Return (x, y) of the center of cell containing provided text 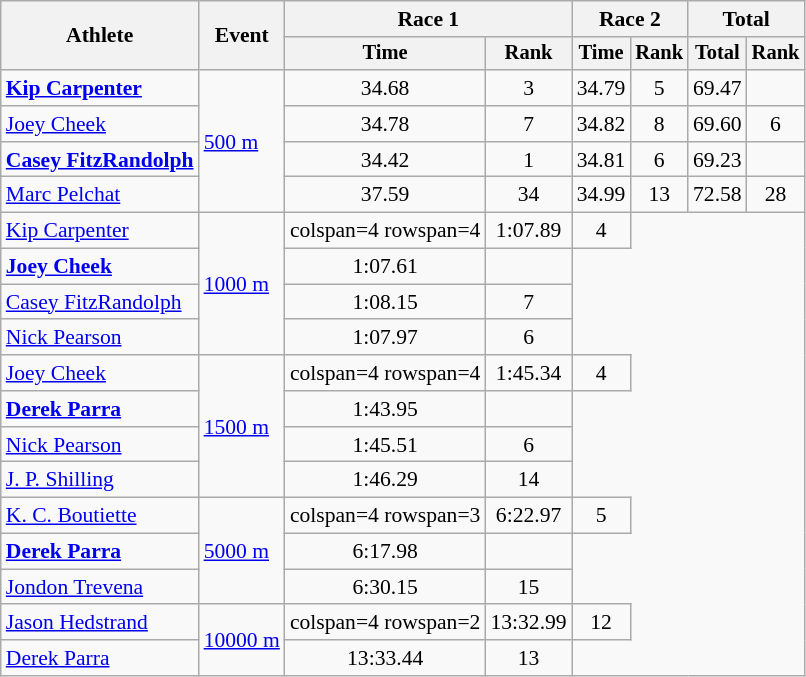
13:33.44 (386, 658)
69.23 (718, 160)
34.68 (386, 88)
14 (528, 480)
15 (528, 587)
1:45.51 (386, 445)
34.82 (602, 124)
1:07.61 (386, 267)
8 (659, 124)
Race 2 (630, 19)
colspan=4 rowspan=3 (386, 516)
34.42 (386, 160)
Event (242, 36)
K. C. Boutiette (100, 516)
34 (528, 195)
Athlete (100, 36)
Race 1 (428, 19)
34.79 (602, 88)
1:08.15 (386, 302)
Jondon Trevena (100, 587)
34.99 (602, 195)
Jason Hedstrand (100, 623)
1:45.34 (528, 373)
28 (776, 195)
1:43.95 (386, 409)
1000 m (242, 284)
500 m (242, 141)
1500 m (242, 426)
69.60 (718, 124)
J. P. Shilling (100, 480)
1:07.97 (386, 338)
1:46.29 (386, 480)
colspan=4 rowspan=2 (386, 623)
34.81 (602, 160)
13:32.99 (528, 623)
Marc Pelchat (100, 195)
72.58 (718, 195)
12 (602, 623)
6:22.97 (528, 516)
6:17.98 (386, 552)
10000 m (242, 640)
1:07.89 (528, 231)
1 (528, 160)
5000 m (242, 552)
6:30.15 (386, 587)
37.59 (386, 195)
3 (528, 88)
34.78 (386, 124)
69.47 (718, 88)
